Search for the cell housing the specified text and yield its (x, y) center coordinate. 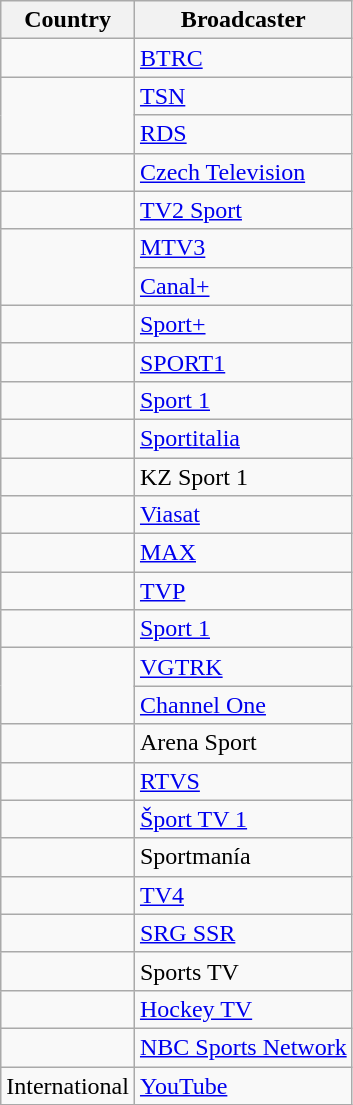
YouTube (243, 1085)
TVP (243, 591)
TV2 Sport (243, 210)
Broadcaster (243, 20)
Viasat (243, 515)
Hockey TV (243, 1009)
Arena Sport (243, 743)
RTVS (243, 781)
International (68, 1085)
MTV3 (243, 248)
TSN (243, 96)
Czech Television (243, 172)
KZ Sport 1 (243, 477)
Sports TV (243, 971)
TV4 (243, 895)
Canal+ (243, 286)
SRG SSR (243, 933)
RDS (243, 134)
Sportitalia (243, 438)
NBC Sports Network (243, 1047)
Sport+ (243, 324)
MAX (243, 553)
Channel One (243, 705)
Country (68, 20)
Sportmanía (243, 857)
BTRC (243, 58)
Šport TV 1 (243, 819)
SPORT1 (243, 362)
VGTRK (243, 667)
